Capture the cell that displays the provided text and extract its (x, y) central coordinate. 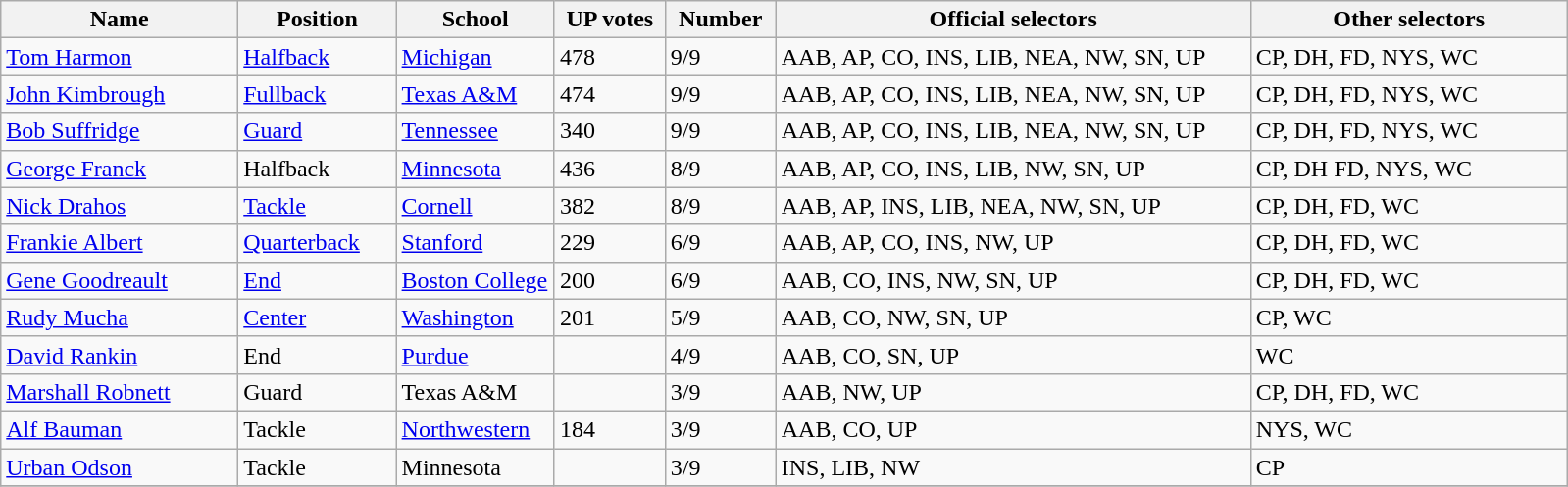
Fullback (318, 94)
AAB, CO, INS, NW, SN, UP (1013, 280)
Washington (475, 317)
AAB, CO, UP (1013, 429)
INS, LIB, NW (1013, 467)
AAB, AP, CO, INS, LIB, NW, SN, UP (1013, 169)
Urban Odson (120, 467)
Frankie Albert (120, 243)
Michigan (475, 57)
CP (1408, 467)
474 (610, 94)
Stanford (475, 243)
5/9 (720, 317)
229 (610, 243)
John Kimbrough (120, 94)
CP, WC (1408, 317)
UP votes (610, 20)
Other selectors (1408, 20)
AAB, AP, CO, INS, NW, UP (1013, 243)
AAB, CO, SN, UP (1013, 355)
Position (318, 20)
4/9 (720, 355)
Name (120, 20)
CP, DH FD, NYS, WC (1408, 169)
Center (318, 317)
AAB, AP, INS, LIB, NEA, NW, SN, UP (1013, 206)
AAB, NW, UP (1013, 392)
NYS, WC (1408, 429)
Alf Bauman (120, 429)
WC (1408, 355)
Gene Goodreault (120, 280)
Rudy Mucha (120, 317)
Bob Suffridge (120, 131)
Marshall Robnett (120, 392)
478 (610, 57)
Nick Drahos (120, 206)
George Franck (120, 169)
Tom Harmon (120, 57)
Purdue (475, 355)
Number (720, 20)
David Rankin (120, 355)
Boston College (475, 280)
340 (610, 131)
382 (610, 206)
Official selectors (1013, 20)
Quarterback (318, 243)
436 (610, 169)
200 (610, 280)
Cornell (475, 206)
School (475, 20)
Tennessee (475, 131)
184 (610, 429)
Northwestern (475, 429)
201 (610, 317)
AAB, CO, NW, SN, UP (1013, 317)
